Return the [x, y] coordinate for the center point of the cell that contains the specified text.  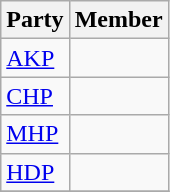
HDP [35, 172]
Member [118, 20]
MHP [35, 134]
CHP [35, 96]
Party [35, 20]
AKP [35, 58]
